Output the [x, y] coordinate of the center of the cell containing the given text.  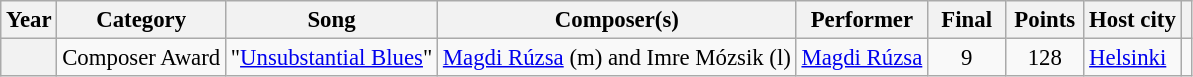
Composer Award [142, 58]
128 [1045, 58]
Final [967, 20]
"Unsubstantial Blues" [331, 58]
Song [331, 20]
Category [142, 20]
Helsinki [1132, 58]
Composer(s) [618, 20]
Year [29, 20]
9 [967, 58]
Performer [862, 20]
Magdi Rúzsa [862, 58]
Points [1045, 20]
Magdi Rúzsa (m) and Imre Mózsik (l) [618, 58]
Host city [1132, 20]
